Scan for the cell matching the given text and deliver its (X, Y) coordinate at center. 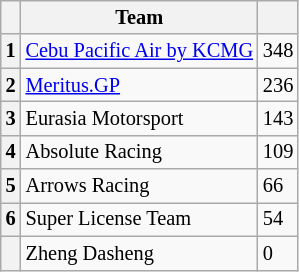
Team (140, 17)
4 (11, 152)
2 (11, 85)
54 (278, 219)
236 (278, 85)
6 (11, 219)
348 (278, 51)
66 (278, 186)
3 (11, 118)
0 (278, 253)
1 (11, 51)
Absolute Racing (140, 152)
Zheng Dasheng (140, 253)
5 (11, 186)
109 (278, 152)
Cebu Pacific Air by KCMG (140, 51)
Super License Team (140, 219)
Arrows Racing (140, 186)
143 (278, 118)
Eurasia Motorsport (140, 118)
Meritus.GP (140, 85)
